Scan for the cell matching the given text and deliver its [x, y] coordinate at center. 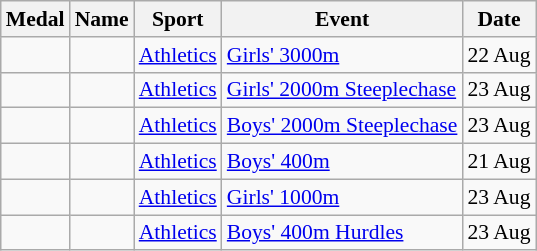
Boys' 400m Hurdles [342, 233]
Girls' 3000m [342, 55]
Boys' 2000m Steeplechase [342, 126]
Name [102, 19]
Date [498, 19]
22 Aug [498, 55]
21 Aug [498, 162]
Event [342, 19]
Medal [36, 19]
Boys' 400m [342, 162]
Girls' 2000m Steeplechase [342, 90]
Sport [178, 19]
Girls' 1000m [342, 197]
